Determine the (x, y) coordinate at the center of the cell enclosing the given text.  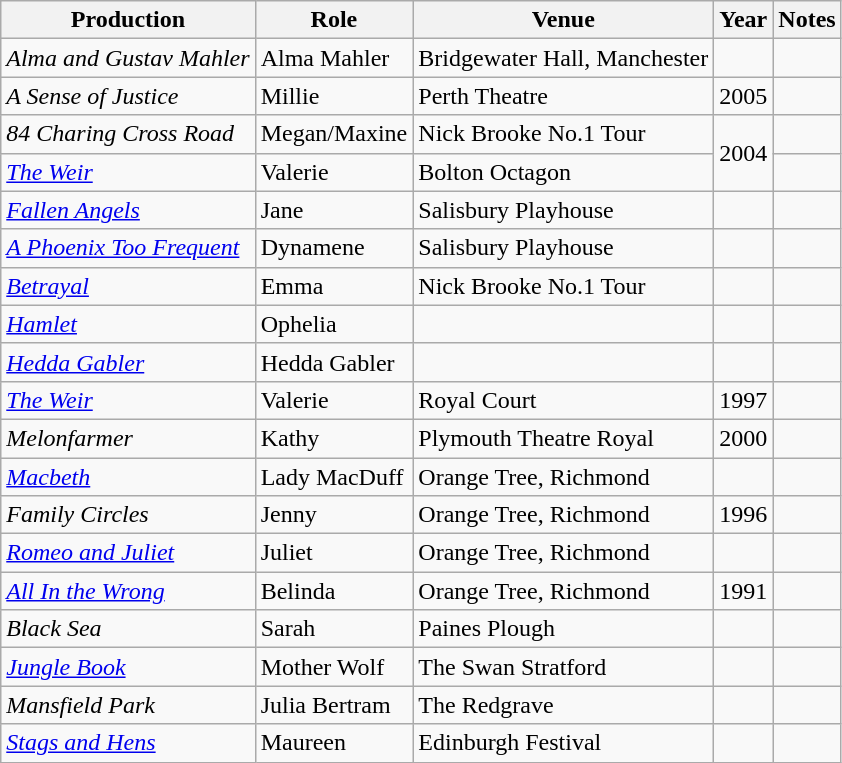
Melonfarmer (128, 438)
Venue (564, 20)
Family Circles (128, 515)
1991 (744, 591)
Stags and Hens (128, 743)
Megan/Maxine (334, 134)
Black Sea (128, 629)
Betrayal (128, 286)
All In the Wrong (128, 591)
1996 (744, 515)
Julia Bertram (334, 705)
Alma and Gustav Mahler (128, 58)
Mother Wolf (334, 667)
2004 (744, 153)
Royal Court (564, 400)
Hamlet (128, 324)
Kathy (334, 438)
84 Charing Cross Road (128, 134)
2005 (744, 96)
Bridgewater Hall, Manchester (564, 58)
Dynamene (334, 248)
Edinburgh Festival (564, 743)
Plymouth Theatre Royal (564, 438)
2000 (744, 438)
Year (744, 20)
Perth Theatre (564, 96)
Juliet (334, 553)
Jungle Book (128, 667)
The Swan Stratford (564, 667)
Alma Mahler (334, 58)
A Phoenix Too Frequent (128, 248)
Romeo and Juliet (128, 553)
Ophelia (334, 324)
Millie (334, 96)
Jenny (334, 515)
A Sense of Justice (128, 96)
Sarah (334, 629)
The Redgrave (564, 705)
Production (128, 20)
Emma (334, 286)
Bolton Octagon (564, 172)
Paines Plough (564, 629)
Notes (807, 20)
Role (334, 20)
Lady MacDuff (334, 477)
Mansfield Park (128, 705)
Macbeth (128, 477)
Maureen (334, 743)
1997 (744, 400)
Fallen Angels (128, 210)
Jane (334, 210)
Belinda (334, 591)
